Determine the [x, y] coordinate at the center of the cell enclosing the given text.  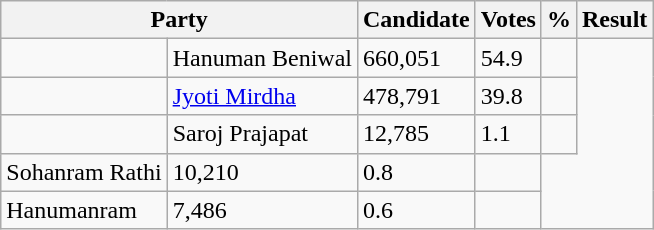
12,785 [416, 134]
Votes [508, 20]
1.1 [508, 134]
Hanuman Beniwal [262, 58]
% [558, 20]
0.8 [416, 172]
Jyoti Mirdha [262, 96]
Saroj Prajapat [262, 134]
Candidate [416, 20]
478,791 [416, 96]
0.6 [416, 210]
Party [180, 20]
Result [614, 20]
7,486 [262, 210]
660,051 [416, 58]
54.9 [508, 58]
Hanumanram [84, 210]
Sohanram Rathi [84, 172]
10,210 [262, 172]
39.8 [508, 96]
